For the text-containing cell, return its midpoint in [X, Y] coordinate format. 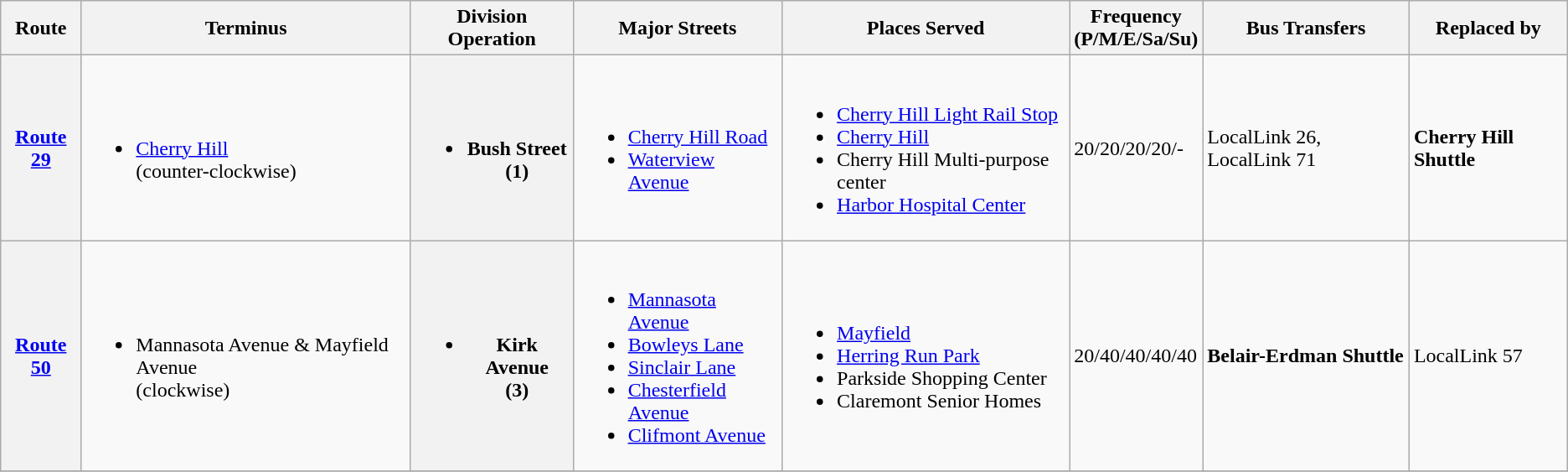
Replaced by [1488, 29]
Cherry Hill Shuttle [1488, 148]
Route [41, 29]
Frequency(P/M/E/Sa/Su) [1136, 29]
20/40/40/40/40 [1136, 355]
Division Operation [492, 29]
Terminus [246, 29]
Major Streets [677, 29]
Places Served [926, 29]
Belair-Erdman Shuttle [1307, 355]
20/20/20/20/- [1136, 148]
Kirk Avenue (3) [492, 355]
Route 29 [41, 148]
Bush Street (1) [492, 148]
Cherry Hill(counter-clockwise) [246, 148]
Cherry Hill RoadWaterview Avenue [677, 148]
Mannasota Avenue & Mayfield Avenue(clockwise) [246, 355]
Bus Transfers [1307, 29]
MayfieldHerring Run ParkParkside Shopping CenterClaremont Senior Homes [926, 355]
Route 50 [41, 355]
LocalLink 26, LocalLink 71 [1307, 148]
Cherry Hill Light Rail StopCherry HillCherry Hill Multi-purpose centerHarbor Hospital Center [926, 148]
Mannasota AvenueBowleys LaneSinclair LaneChesterfield AvenueClifmont Avenue [677, 355]
LocalLink 57 [1488, 355]
